Return (X, Y) of the center of cell containing provided text 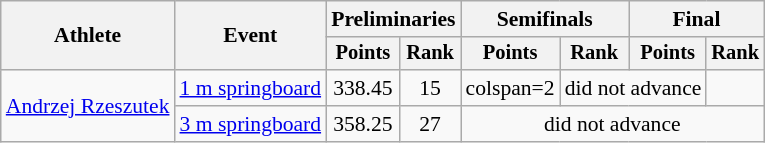
338.45 (363, 88)
Final (696, 19)
Semifinals (545, 19)
1 m springboard (251, 88)
Andrzej Rzeszutek (88, 106)
colspan=2 (510, 88)
15 (430, 88)
358.25 (363, 124)
Event (251, 36)
27 (430, 124)
3 m springboard (251, 124)
Preliminaries (393, 19)
Athlete (88, 36)
